Find where the given text appears and provide that cell's center as [X, Y] coordinate. 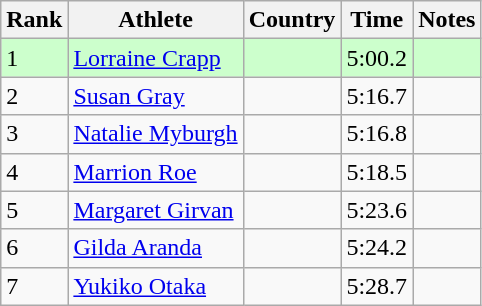
Time [377, 20]
Natalie Myburgh [156, 134]
Lorraine Crapp [156, 58]
Yukiko Otaka [156, 286]
Rank [34, 20]
Athlete [156, 20]
4 [34, 172]
5:28.7 [377, 286]
7 [34, 286]
Country [292, 20]
5:23.6 [377, 210]
Notes [447, 20]
6 [34, 248]
1 [34, 58]
Gilda Aranda [156, 248]
Margaret Girvan [156, 210]
Marrion Roe [156, 172]
5:24.2 [377, 248]
5:18.5 [377, 172]
5:16.7 [377, 96]
2 [34, 96]
5:16.8 [377, 134]
3 [34, 134]
5 [34, 210]
Susan Gray [156, 96]
5:00.2 [377, 58]
